Provide the [X, Y] coordinate of the cell's center where the given text is located.  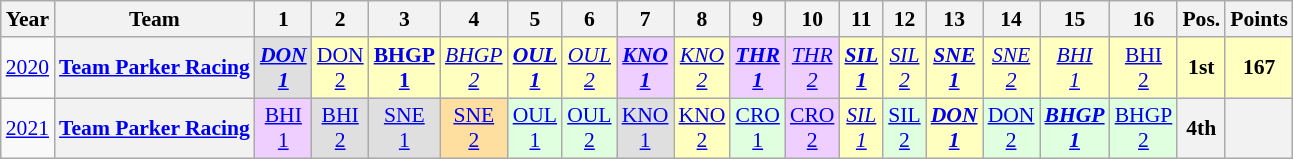
Pos. [1201, 19]
16 [1144, 19]
2020 [28, 68]
167 [1259, 68]
1st [1201, 68]
8 [702, 19]
1 [284, 19]
12 [904, 19]
THR1 [758, 68]
10 [812, 19]
CRO1 [758, 128]
5 [535, 19]
4 [474, 19]
Team [154, 19]
2 [340, 19]
14 [1012, 19]
7 [646, 19]
11 [861, 19]
2021 [28, 128]
THR2 [812, 68]
13 [954, 19]
CRO2 [812, 128]
15 [1075, 19]
3 [404, 19]
Year [28, 19]
6 [589, 19]
4th [1201, 128]
Points [1259, 19]
9 [758, 19]
